Locate the cell with the specified text and output its (X, Y) center coordinate. 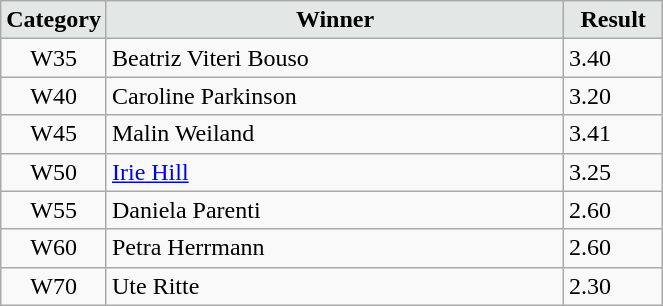
3.40 (614, 58)
Irie Hill (334, 172)
Caroline Parkinson (334, 96)
W50 (54, 172)
W40 (54, 96)
W45 (54, 134)
3.41 (614, 134)
2.30 (614, 286)
Beatriz Viteri Bouso (334, 58)
Ute Ritte (334, 286)
Petra Herrmann (334, 248)
Daniela Parenti (334, 210)
W55 (54, 210)
Result (614, 20)
W60 (54, 248)
Winner (334, 20)
W35 (54, 58)
Category (54, 20)
Malin Weiland (334, 134)
3.20 (614, 96)
W70 (54, 286)
3.25 (614, 172)
